Search for the cell housing the specified text and yield its (X, Y) center coordinate. 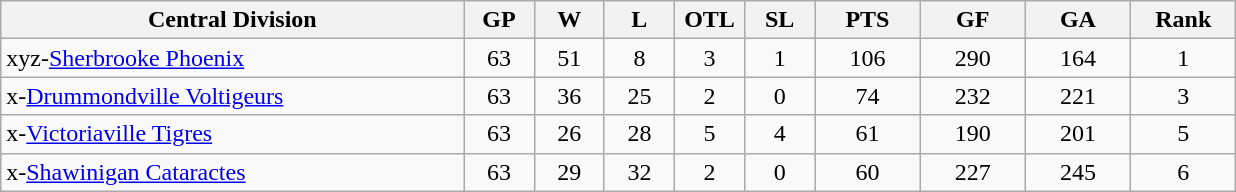
245 (1078, 172)
x-Drummondville Voltigeurs (232, 96)
26 (569, 134)
74 (868, 96)
Rank (1184, 20)
290 (972, 58)
GP (499, 20)
W (569, 20)
164 (1078, 58)
GF (972, 20)
Central Division (232, 20)
SL (780, 20)
L (639, 20)
4 (780, 134)
36 (569, 96)
25 (639, 96)
xyz-Sherbrooke Phoenix (232, 58)
221 (1078, 96)
190 (972, 134)
227 (972, 172)
106 (868, 58)
61 (868, 134)
x-Victoriaville Tigres (232, 134)
60 (868, 172)
29 (569, 172)
x-Shawinigan Cataractes (232, 172)
28 (639, 134)
GA (1078, 20)
32 (639, 172)
51 (569, 58)
PTS (868, 20)
201 (1078, 134)
8 (639, 58)
OTL (709, 20)
232 (972, 96)
6 (1184, 172)
